Return [x, y] of the center of cell containing provided text 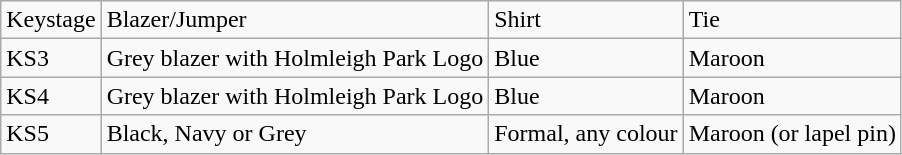
Shirt [586, 20]
Black, Navy or Grey [295, 134]
KS5 [51, 134]
KS3 [51, 58]
Formal, any colour [586, 134]
Blazer/Jumper [295, 20]
Keystage [51, 20]
KS4 [51, 96]
Maroon (or lapel pin) [792, 134]
Tie [792, 20]
